Capture the cell that displays the provided text and extract its [x, y] central coordinate. 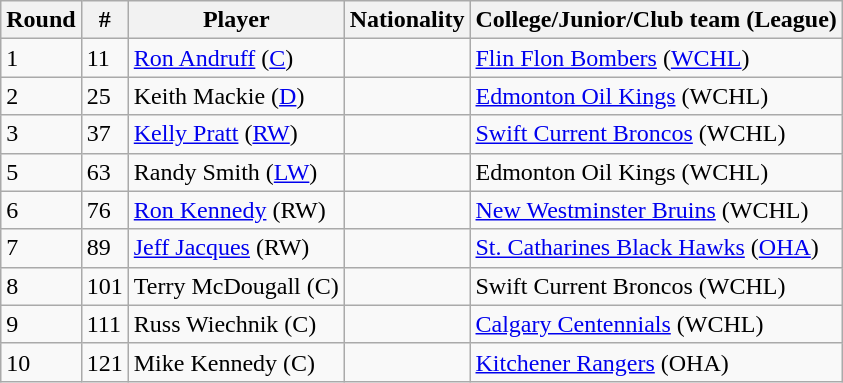
37 [104, 134]
Player [236, 20]
10 [41, 362]
121 [104, 362]
Terry McDougall (C) [236, 286]
89 [104, 248]
Ron Andruff (C) [236, 58]
8 [41, 286]
Jeff Jacques (RW) [236, 248]
Round [41, 20]
Kelly Pratt (RW) [236, 134]
Kitchener Rangers (OHA) [656, 362]
6 [41, 210]
Mike Kennedy (C) [236, 362]
New Westminster Bruins (WCHL) [656, 210]
7 [41, 248]
St. Catharines Black Hawks (OHA) [656, 248]
Ron Kennedy (RW) [236, 210]
101 [104, 286]
63 [104, 172]
# [104, 20]
Calgary Centennials (WCHL) [656, 324]
College/Junior/Club team (League) [656, 20]
Randy Smith (LW) [236, 172]
Russ Wiechnik (C) [236, 324]
9 [41, 324]
1 [41, 58]
5 [41, 172]
Nationality [407, 20]
11 [104, 58]
Keith Mackie (D) [236, 96]
76 [104, 210]
Flin Flon Bombers (WCHL) [656, 58]
111 [104, 324]
3 [41, 134]
25 [104, 96]
2 [41, 96]
